Extract the [X, Y] coordinate from the center of the cell holding the provided text.  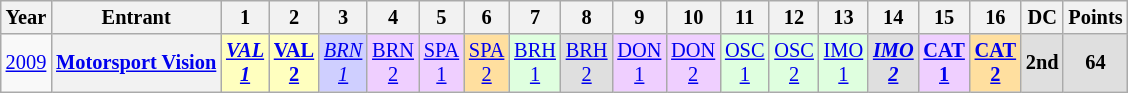
CAT1 [944, 63]
OSC1 [744, 63]
Entrant [136, 17]
DON2 [693, 63]
15 [944, 17]
SPA2 [486, 63]
2009 [26, 63]
BRN1 [343, 63]
16 [996, 17]
DON1 [639, 63]
3 [343, 17]
Year [26, 17]
9 [639, 17]
IMO1 [844, 63]
7 [535, 17]
BRN2 [393, 63]
OSC2 [794, 63]
64 [1095, 63]
14 [893, 17]
2 [294, 17]
Motorsport Vision [136, 63]
11 [744, 17]
1 [245, 17]
8 [587, 17]
4 [393, 17]
6 [486, 17]
Points [1095, 17]
VAL1 [245, 63]
2nd [1042, 63]
VAL2 [294, 63]
IMO2 [893, 63]
10 [693, 17]
CAT2 [996, 63]
12 [794, 17]
SPA1 [442, 63]
5 [442, 17]
DC [1042, 17]
13 [844, 17]
BRH1 [535, 63]
BRH2 [587, 63]
